Identify which cell holds the provided text, then report its (x, y) central coordinate. 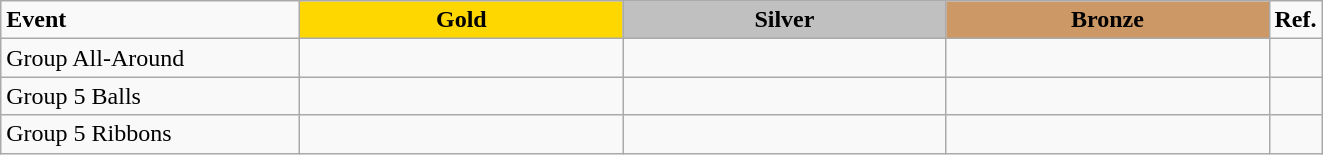
Group All-Around (150, 58)
Gold (462, 20)
Group 5 Balls (150, 96)
Group 5 Ribbons (150, 134)
Ref. (1296, 20)
Silver (784, 20)
Event (150, 20)
Bronze (1108, 20)
